Return [X, Y] of the center of cell containing provided text 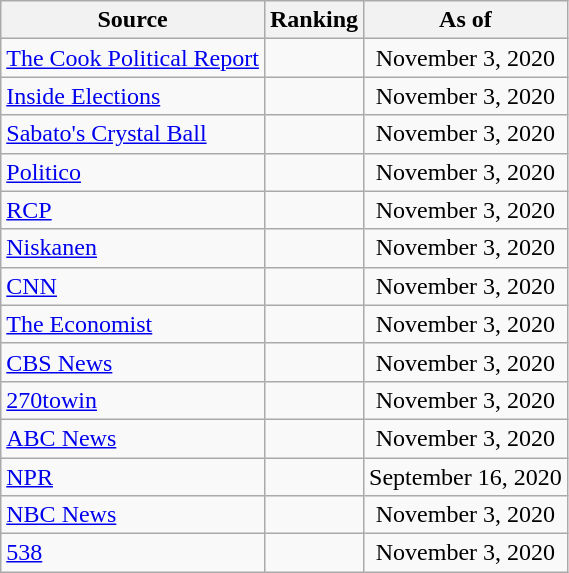
CBS News [133, 362]
Ranking [314, 20]
538 [133, 553]
As of [466, 20]
CNN [133, 286]
September 16, 2020 [466, 477]
Inside Elections [133, 96]
NBC News [133, 515]
Niskanen [133, 248]
Sabato's Crystal Ball [133, 134]
The Cook Political Report [133, 58]
Politico [133, 172]
NPR [133, 477]
ABC News [133, 438]
270towin [133, 400]
The Economist [133, 324]
RCP [133, 210]
Source [133, 20]
